Scan for the cell matching the given text and deliver its [X, Y] coordinate at center. 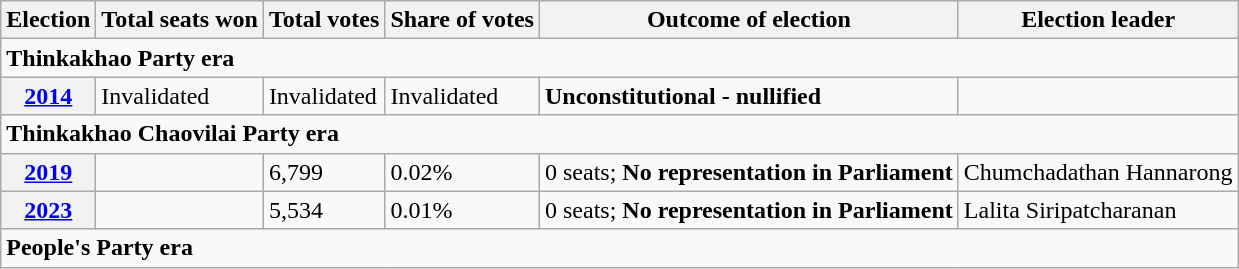
2019 [48, 172]
0.02% [462, 172]
People's Party era [620, 248]
Outcome of election [748, 20]
Total votes [324, 20]
Lalita Siripatcharanan [1098, 210]
Election leader [1098, 20]
2014 [48, 96]
2023 [48, 210]
6,799 [324, 172]
Election [48, 20]
Thinkakhao Chaovilai Party era [620, 134]
Chumchadathan Hannarong [1098, 172]
0.01% [462, 210]
Unconstitutional - nullified [748, 96]
5,534 [324, 210]
Total seats won [180, 20]
Share of votes [462, 20]
Thinkakhao Party era [620, 58]
